For the text-containing cell, return its midpoint in [x, y] coordinate format. 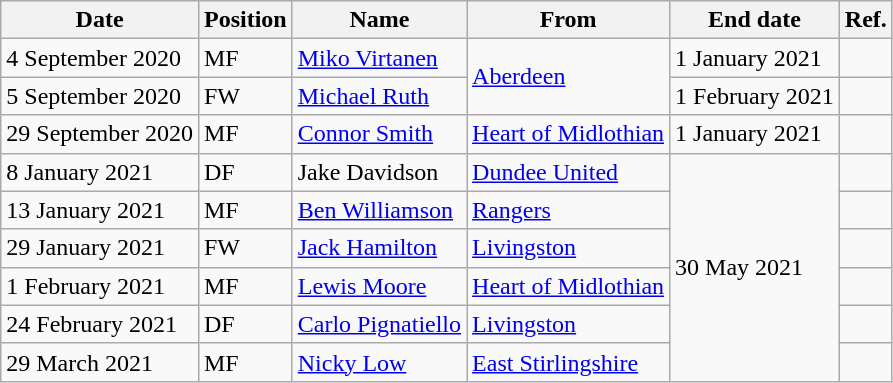
29 March 2021 [100, 362]
30 May 2021 [755, 267]
29 September 2020 [100, 134]
8 January 2021 [100, 172]
From [568, 20]
East Stirlingshire [568, 362]
29 January 2021 [100, 248]
4 September 2020 [100, 58]
Nicky Low [379, 362]
Jack Hamilton [379, 248]
Date [100, 20]
Ref. [866, 20]
Name [379, 20]
5 September 2020 [100, 96]
Ben Williamson [379, 210]
Rangers [568, 210]
Aberdeen [568, 77]
End date [755, 20]
Miko Virtanen [379, 58]
Lewis Moore [379, 286]
24 February 2021 [100, 324]
Carlo Pignatiello [379, 324]
Connor Smith [379, 134]
Michael Ruth [379, 96]
Jake Davidson [379, 172]
13 January 2021 [100, 210]
Position [245, 20]
Dundee United [568, 172]
